Search for the cell housing the specified text and yield its (X, Y) center coordinate. 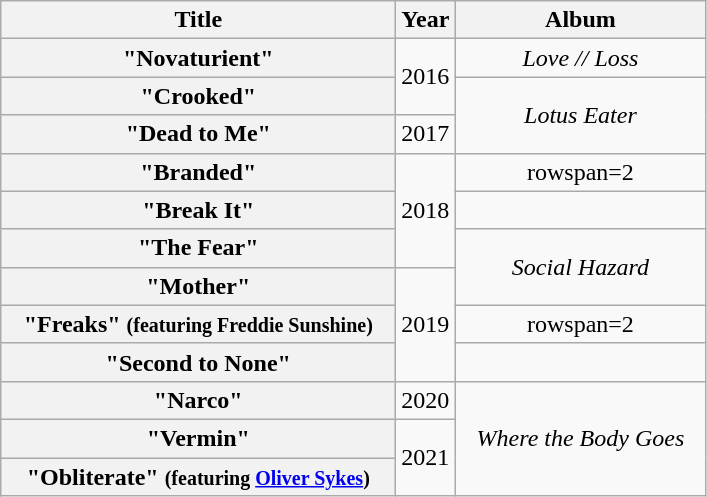
"Crooked" (198, 96)
2021 (426, 457)
Album (580, 20)
Year (426, 20)
Lotus Eater (580, 115)
"Second to None" (198, 362)
Title (198, 20)
2020 (426, 400)
Love // Loss (580, 58)
2017 (426, 134)
Social Hazard (580, 267)
2019 (426, 324)
"Novaturient" (198, 58)
2016 (426, 77)
Where the Body Goes (580, 438)
"Break It" (198, 210)
"Narco" (198, 400)
"The Fear" (198, 248)
"Freaks" (featuring Freddie Sunshine) (198, 324)
"Dead to Me" (198, 134)
"Obliterate" (featuring Oliver Sykes) (198, 477)
2018 (426, 210)
"Vermin" (198, 438)
"Branded" (198, 172)
"Mother" (198, 286)
